Return the (x, y) coordinate for the center point of the cell that contains the specified text.  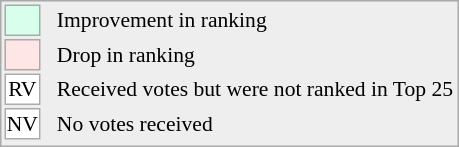
NV (22, 124)
Drop in ranking (254, 55)
Received votes but were not ranked in Top 25 (254, 90)
No votes received (254, 124)
Improvement in ranking (254, 20)
RV (22, 90)
